For the text-containing cell, return its midpoint in (x, y) coordinate format. 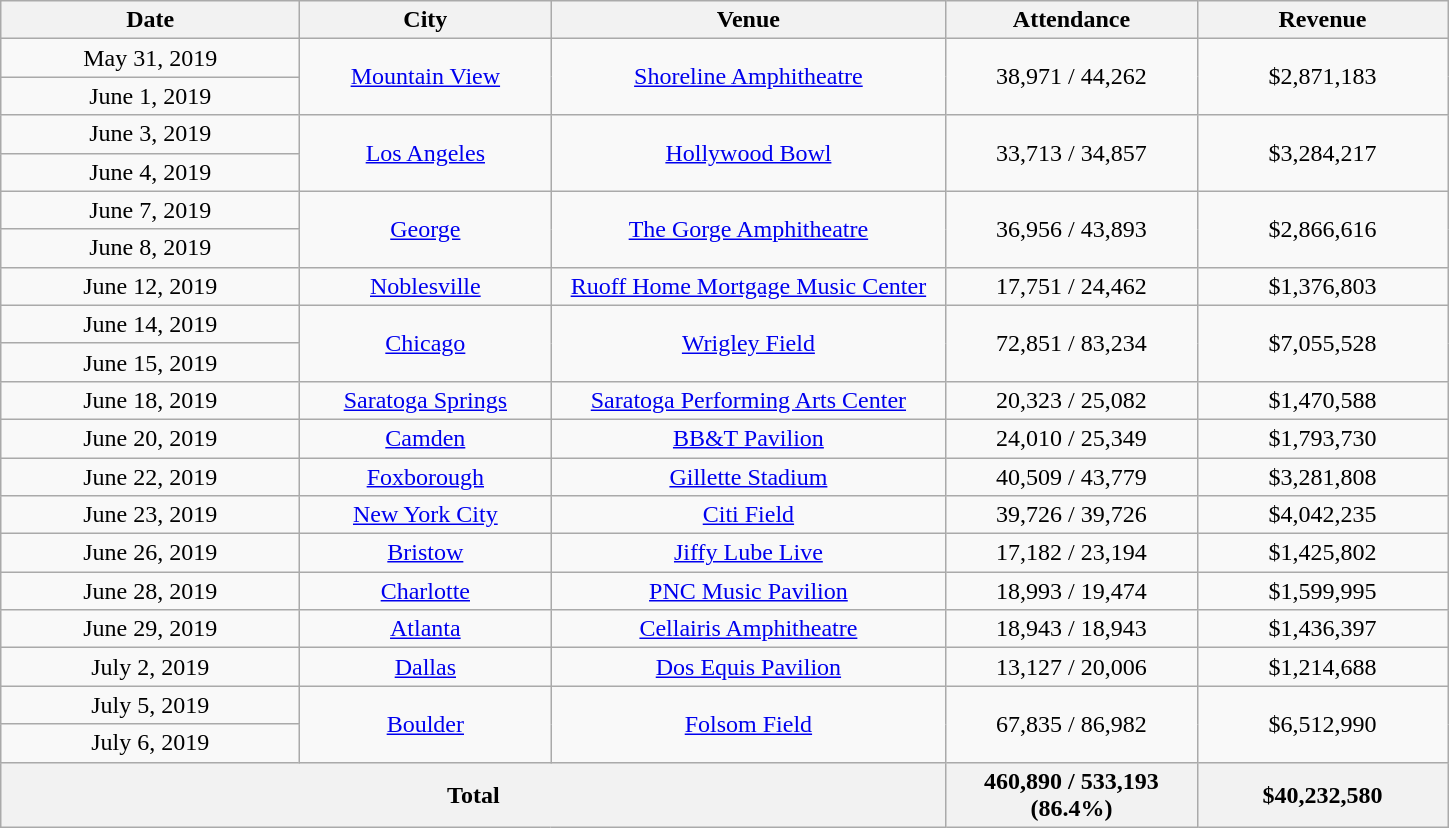
$1,599,995 (1322, 591)
$2,866,616 (1322, 229)
$1,425,802 (1322, 553)
July 2, 2019 (150, 667)
Foxborough (426, 477)
June 8, 2019 (150, 248)
June 28, 2019 (150, 591)
Noblesville (426, 286)
New York City (426, 515)
$40,232,580 (1322, 794)
33,713 / 34,857 (1072, 153)
72,851 / 83,234 (1072, 343)
The Gorge Amphitheatre (748, 229)
Mountain View (426, 77)
Shoreline Amphitheatre (748, 77)
$1,376,803 (1322, 286)
$2,871,183 (1322, 77)
Saratoga Springs (426, 400)
July 6, 2019 (150, 743)
20,323 / 25,082 (1072, 400)
Jiffy Lube Live (748, 553)
June 26, 2019 (150, 553)
Folsom Field (748, 724)
Venue (748, 20)
Ruoff Home Mortgage Music Center (748, 286)
$7,055,528 (1322, 343)
Los Angeles (426, 153)
Date (150, 20)
17,182 / 23,194 (1072, 553)
18,943 / 18,943 (1072, 629)
June 18, 2019 (150, 400)
Hollywood Bowl (748, 153)
$1,470,588 (1322, 400)
June 29, 2019 (150, 629)
$1,436,397 (1322, 629)
18,993 / 19,474 (1072, 591)
June 22, 2019 (150, 477)
38,971 / 44,262 (1072, 77)
40,509 / 43,779 (1072, 477)
Dos Equis Pavilion (748, 667)
June 14, 2019 (150, 324)
$4,042,235 (1322, 515)
36,956 / 43,893 (1072, 229)
June 12, 2019 (150, 286)
BB&T Pavilion (748, 438)
$3,281,808 (1322, 477)
Atlanta (426, 629)
Bristow (426, 553)
24,010 / 25,349 (1072, 438)
Chicago (426, 343)
$3,284,217 (1322, 153)
$1,793,730 (1322, 438)
39,726 / 39,726 (1072, 515)
Boulder (426, 724)
Charlotte (426, 591)
Dallas (426, 667)
June 15, 2019 (150, 362)
$1,214,688 (1322, 667)
June 1, 2019 (150, 96)
Revenue (1322, 20)
$6,512,990 (1322, 724)
June 4, 2019 (150, 172)
June 23, 2019 (150, 515)
Attendance (1072, 20)
67,835 / 86,982 (1072, 724)
July 5, 2019 (150, 705)
Gillette Stadium (748, 477)
June 20, 2019 (150, 438)
June 7, 2019 (150, 210)
Saratoga Performing Arts Center (748, 400)
13,127 / 20,006 (1072, 667)
Citi Field (748, 515)
Wrigley Field (748, 343)
Total (474, 794)
460,890 / 533,193 (86.4%) (1072, 794)
May 31, 2019 (150, 58)
Camden (426, 438)
George (426, 229)
17,751 / 24,462 (1072, 286)
June 3, 2019 (150, 134)
Cellairis Amphitheatre (748, 629)
PNC Music Pavilion (748, 591)
City (426, 20)
